Search for the cell housing the specified text and yield its [x, y] center coordinate. 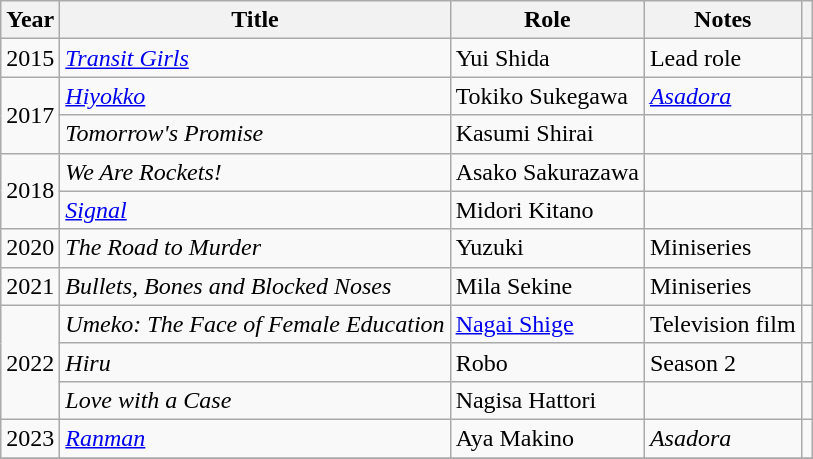
Nagai Shige [547, 324]
Midori Kitano [547, 210]
Nagisa Hattori [547, 400]
2017 [30, 115]
Role [547, 20]
Hiyokko [255, 96]
Kasumi Shirai [547, 134]
2015 [30, 58]
Yui Shida [547, 58]
The Road to Murder [255, 248]
Asako Sakurazawa [547, 172]
Title [255, 20]
2022 [30, 362]
We Are Rockets! [255, 172]
Lead role [722, 58]
Robo [547, 362]
Mila Sekine [547, 286]
Yuzuki [547, 248]
Signal [255, 210]
Transit Girls [255, 58]
Notes [722, 20]
2021 [30, 286]
Ranman [255, 438]
2023 [30, 438]
Love with a Case [255, 400]
Television film [722, 324]
Tokiko Sukegawa [547, 96]
Umeko: The Face of Female Education [255, 324]
Season 2 [722, 362]
Tomorrow's Promise [255, 134]
Hiru [255, 362]
2020 [30, 248]
Year [30, 20]
Aya Makino [547, 438]
2018 [30, 191]
Bullets, Bones and Blocked Noses [255, 286]
